Detect which cell encompasses the target text, then output its [x, y] center coordinate. 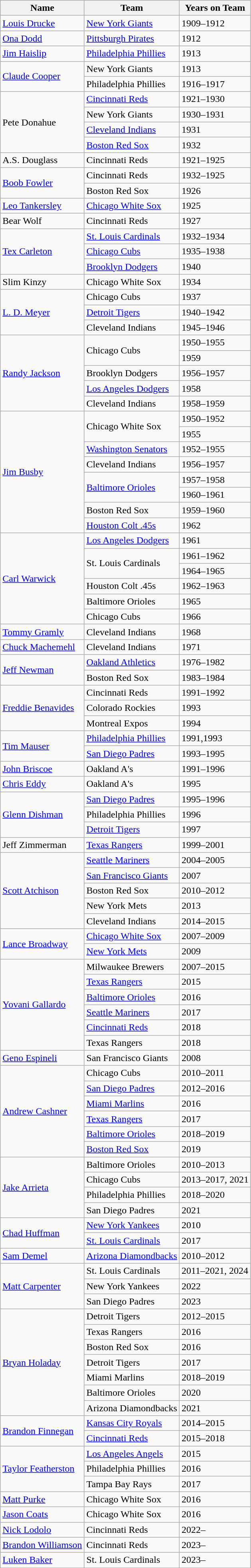
1930–1931 [215, 114]
Luken Baker [42, 1560]
2004–2005 [215, 860]
1925 [215, 206]
1927 [215, 221]
Nick Lodolo [42, 1530]
1991–1996 [215, 769]
1958–1959 [215, 403]
Name [42, 8]
2007–2009 [215, 936]
Matt Purke [42, 1499]
Jason Coats [42, 1514]
1991–1992 [215, 693]
2012–2015 [215, 1317]
1957–1958 [215, 480]
1971 [215, 647]
Washington Senators [132, 449]
1932–1934 [215, 236]
2010–2013 [215, 1165]
2012–2016 [215, 1088]
2009 [215, 952]
1962 [215, 525]
Claude Cooper [42, 76]
1937 [215, 297]
1909–1912 [215, 23]
1965 [215, 601]
1962–1963 [215, 586]
1997 [215, 830]
1959 [215, 358]
1932–1925 [215, 175]
Jake Arrieta [42, 1187]
Chuck Machemehl [42, 647]
1921–1930 [215, 99]
L. D. Meyer [42, 312]
Louis Drucke [42, 23]
1999–2001 [215, 845]
1961–1962 [215, 556]
Tommy Gramly [42, 632]
2022 [215, 1286]
1940 [215, 267]
Leo Tankersley [42, 206]
1995–1996 [215, 799]
2020 [215, 1392]
1916–1917 [215, 84]
Glenn Dishman [42, 814]
Freddie Benavides [42, 708]
Lance Broadway [42, 944]
2010 [215, 1225]
Montreal Expos [132, 723]
A.S. Douglass [42, 160]
1912 [215, 38]
1945–1946 [215, 327]
2013–2017, 2021 [215, 1180]
Carl Warwick [42, 579]
Brandon Williamson [42, 1545]
Tex Carleton [42, 251]
1955 [215, 434]
Slim Kinzy [42, 282]
Matt Carpenter [42, 1286]
1976–1982 [215, 662]
Jeff Zimmerman [42, 845]
Milwaukee Brewers [132, 967]
Sam Demel [42, 1256]
Bryan Holaday [42, 1362]
1952–1955 [215, 449]
1958 [215, 388]
2023 [215, 1301]
Kansas City Royals [132, 1423]
Jim Busby [42, 472]
2022– [215, 1530]
Randy Jackson [42, 373]
1983–1984 [215, 678]
1993 [215, 708]
2019 [215, 1149]
Pittsburgh Pirates [132, 38]
Brandon Finnegan [42, 1431]
1961 [215, 541]
1966 [215, 616]
Chris Eddy [42, 784]
Boob Fowler [42, 183]
1931 [215, 130]
Oakland Athletics [132, 662]
1921–1925 [215, 160]
1950–1955 [215, 343]
Scott Atchison [42, 890]
Jim Haislip [42, 54]
2007–2015 [215, 967]
1950–1952 [215, 419]
2018–2020 [215, 1195]
1991,1993 [215, 738]
2013 [215, 906]
2010–2011 [215, 1073]
2007 [215, 875]
2011–2021, 2024 [215, 1271]
1935–1938 [215, 251]
1964–1965 [215, 571]
Bear Wolf [42, 221]
John Briscoe [42, 769]
1996 [215, 814]
Geno Espineli [42, 1058]
1926 [215, 191]
1993–1995 [215, 754]
1968 [215, 632]
Years on Team [215, 8]
Tim Mauser [42, 746]
2015–2018 [215, 1438]
Taylor Featherston [42, 1469]
Los Angeles Angels [132, 1454]
1994 [215, 723]
2008 [215, 1058]
Yovani Gallardo [42, 1005]
1934 [215, 282]
1940–1942 [215, 312]
1932 [215, 145]
1960–1961 [215, 495]
1959–1960 [215, 510]
1995 [215, 784]
Ona Dodd [42, 38]
Colorado Rockies [132, 708]
Pete Donahue [42, 122]
Team [132, 8]
Jeff Newman [42, 670]
Chad Huffman [42, 1233]
Andrew Cashner [42, 1111]
Tampa Bay Rays [132, 1484]
